Scan for the cell matching the given text and deliver its (x, y) coordinate at center. 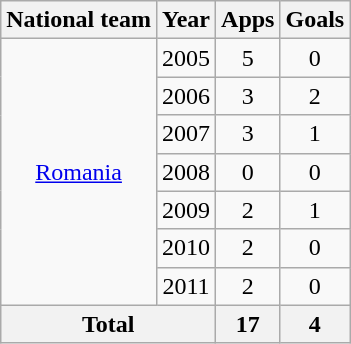
Romania (79, 172)
2005 (186, 58)
2011 (186, 286)
2010 (186, 248)
Year (186, 20)
2008 (186, 172)
National team (79, 20)
5 (248, 58)
2007 (186, 134)
Total (108, 324)
4 (315, 324)
Apps (248, 20)
Goals (315, 20)
2009 (186, 210)
2006 (186, 96)
17 (248, 324)
